Provide the (X, Y) coordinate of the cell's center where the given text is located.  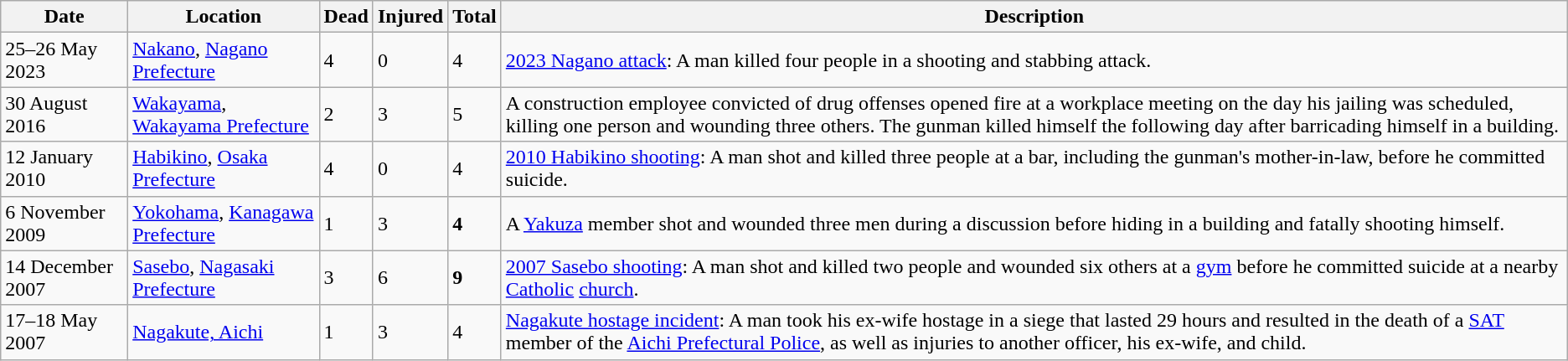
14 December 2007 (64, 278)
2010 Habikino shooting: A man shot and killed three people at a bar, including the gunman's mother-in-law, before he committed suicide. (1034, 169)
2023 Nagano attack: A man killed four people in a shooting and stabbing attack. (1034, 60)
Sasebo, Nagasaki Prefecture (224, 278)
6 November 2009 (64, 223)
6 (410, 278)
Date (64, 17)
Nakano, Nagano Prefecture (224, 60)
Wakayama, Wakayama Prefecture (224, 114)
Dead (346, 17)
5 (475, 114)
12 January 2010 (64, 169)
Habikino, Osaka Prefecture (224, 169)
Injured (410, 17)
17–18 May 2007 (64, 332)
Total (475, 17)
Location (224, 17)
9 (475, 278)
Nagakute, Aichi (224, 332)
Yokohama, Kanagawa Prefecture (224, 223)
A Yakuza member shot and wounded three men during a discussion before hiding in a building and fatally shooting himself. (1034, 223)
2 (346, 114)
2007 Sasebo shooting: A man shot and killed two people and wounded six others at a gym before he committed suicide at a nearby Catholic church. (1034, 278)
25–26 May 2023 (64, 60)
Description (1034, 17)
30 August 2016 (64, 114)
